From the cell containing the given text, extract its center point as [x, y] coordinate. 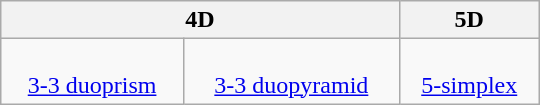
3-3 duopyramid [291, 72]
5-simplex [469, 72]
3-3 duoprism [92, 72]
5D [469, 20]
4D [200, 20]
